Detect which cell encompasses the target text, then output its (X, Y) center coordinate. 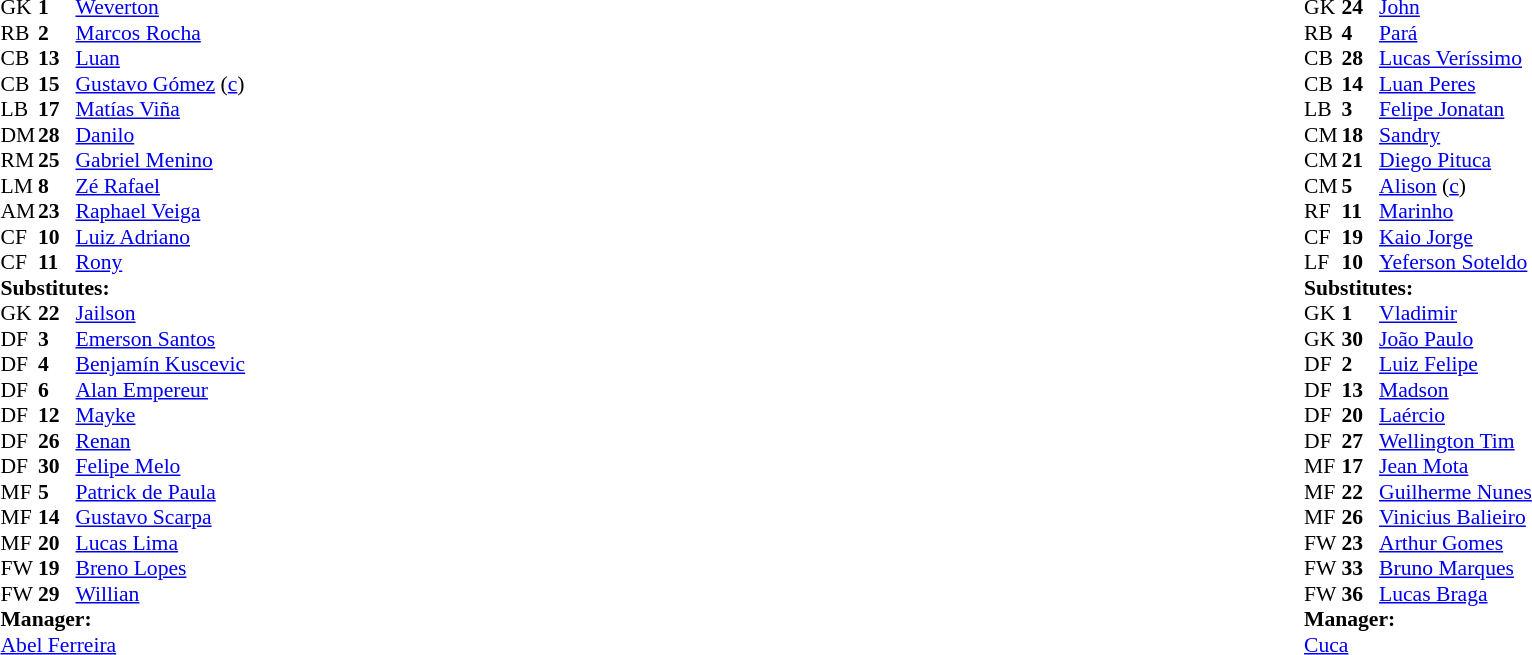
Diego Pituca (1456, 161)
Alan Empereur (161, 390)
DM (19, 135)
LM (19, 186)
15 (57, 84)
Lucas Lima (161, 543)
Mayke (161, 415)
Raphael Veiga (161, 211)
Renan (161, 441)
Emerson Santos (161, 339)
Pará (1456, 33)
Rony (161, 263)
Gabriel Menino (161, 161)
Benjamín Kuscevic (161, 365)
Vinicius Balieiro (1456, 517)
Alison (c) (1456, 186)
36 (1361, 594)
Yeferson Soteldo (1456, 263)
Gustavo Gómez (c) (161, 84)
João Paulo (1456, 339)
Marcos Rocha (161, 33)
Laércio (1456, 415)
Sandry (1456, 135)
25 (57, 161)
12 (57, 415)
Bruno Marques (1456, 569)
8 (57, 186)
AM (19, 211)
Patrick de Paula (161, 492)
Guilherme Nunes (1456, 492)
Arthur Gomes (1456, 543)
Willian (161, 594)
Madson (1456, 390)
Luiz Adriano (161, 237)
6 (57, 390)
33 (1361, 569)
LF (1323, 263)
Felipe Jonatan (1456, 109)
Breno Lopes (161, 569)
Kaio Jorge (1456, 237)
Lucas Braga (1456, 594)
Matías Viña (161, 109)
RF (1323, 211)
Jean Mota (1456, 467)
Danilo (161, 135)
18 (1361, 135)
Marinho (1456, 211)
Lucas Veríssimo (1456, 59)
27 (1361, 441)
Jailson (161, 313)
Vladimir (1456, 313)
Luan (161, 59)
Felipe Melo (161, 467)
Luiz Felipe (1456, 365)
Gustavo Scarpa (161, 517)
Luan Peres (1456, 84)
Wellington Tim (1456, 441)
21 (1361, 161)
Zé Rafael (161, 186)
29 (57, 594)
RM (19, 161)
1 (1361, 313)
